Provide the (X, Y) coordinate of the cell's center where the given text is located.  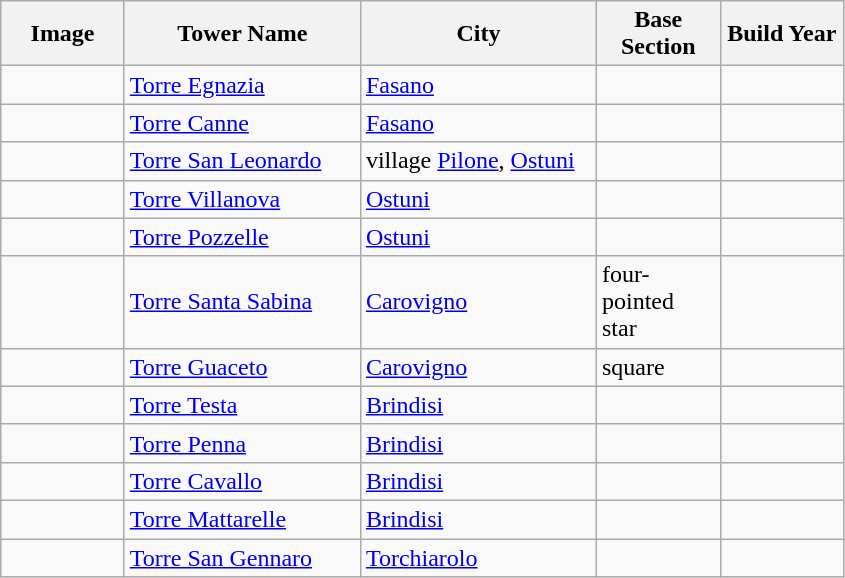
Torre San Gennaro (242, 557)
City (478, 34)
Torre Santa Sabina (242, 302)
Tower Name (242, 34)
Torchiarolo (478, 557)
Base Section (658, 34)
Torre Guaceto (242, 367)
Torre Testa (242, 405)
Torre Canne (242, 123)
Torre Mattarelle (242, 519)
Torre Penna (242, 443)
Torre Villanova (242, 199)
Image (63, 34)
Build Year (782, 34)
Torre Egnazia (242, 85)
village Pilone, Ostuni (478, 161)
four-pointed star (658, 302)
Torre Pozzelle (242, 237)
Torre San Leonardo (242, 161)
Torre Cavallo (242, 481)
square (658, 367)
